Capture the cell that displays the provided text and extract its (x, y) central coordinate. 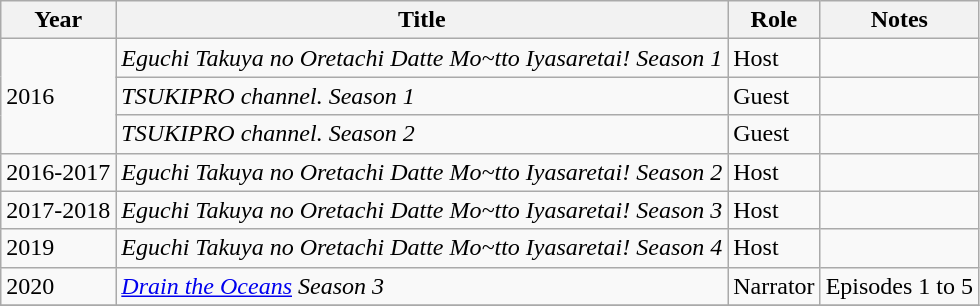
Year (58, 20)
2019 (58, 248)
Eguchi Takuya no Oretachi Datte Mo~tto Iyasaretai! Season 3 (422, 210)
2020 (58, 286)
TSUKIPRO channel. Season 1 (422, 96)
Episodes 1 to 5 (899, 286)
TSUKIPRO channel. Season 2 (422, 134)
Eguchi Takuya no Oretachi Datte Mo~tto Iyasaretai! Season 2 (422, 172)
Notes (899, 20)
Eguchi Takuya no Oretachi Datte Mo~tto Iyasaretai! Season 4 (422, 248)
Title (422, 20)
Drain the Oceans Season 3 (422, 286)
2016 (58, 96)
Eguchi Takuya no Oretachi Datte Mo~tto Iyasaretai! Season 1 (422, 58)
Role (774, 20)
2017-2018 (58, 210)
2016-2017 (58, 172)
Narrator (774, 286)
